Return the [x, y] coordinate for the center point of the cell that contains the specified text.  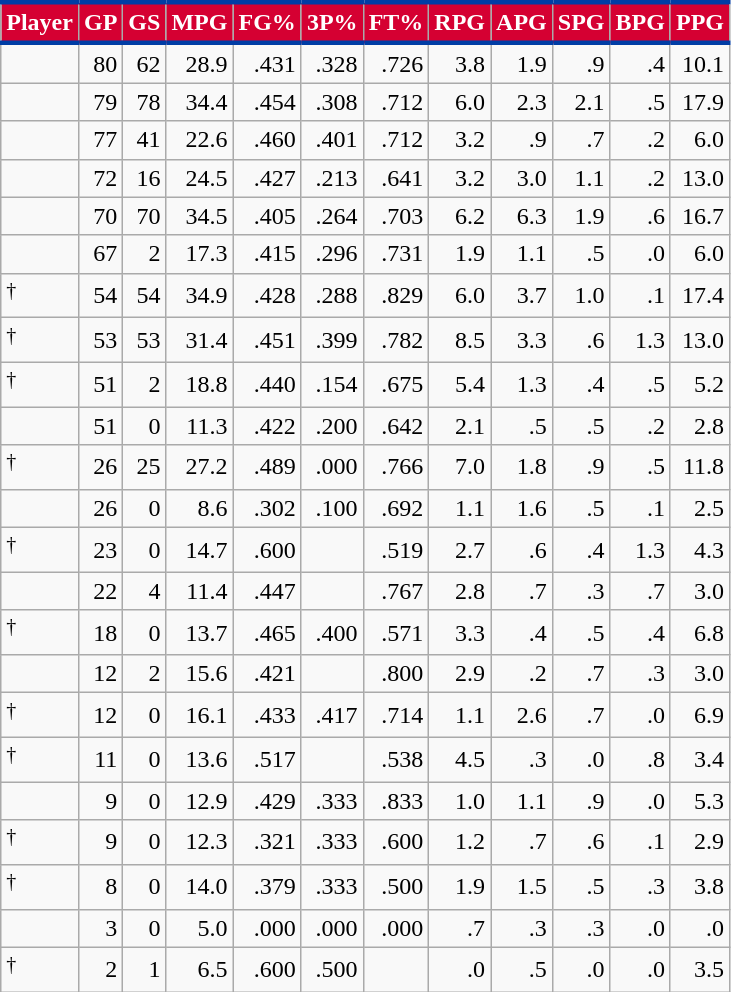
.302 [267, 508]
11.4 [200, 591]
.321 [267, 842]
15.6 [200, 674]
10.1 [700, 63]
3.5 [700, 970]
72 [100, 178]
2.5 [700, 508]
5.0 [200, 928]
28.9 [200, 63]
2.3 [522, 102]
.714 [396, 716]
11.3 [200, 426]
MPG [200, 22]
8.6 [200, 508]
.538 [396, 760]
11 [100, 760]
23 [100, 550]
3P% [332, 22]
67 [100, 254]
RPG [460, 22]
17.3 [200, 254]
41 [144, 140]
24.5 [200, 178]
1.5 [522, 886]
6.5 [200, 970]
13.6 [200, 760]
.431 [267, 63]
5.3 [700, 801]
1.6 [522, 508]
6.2 [460, 216]
.692 [396, 508]
.421 [267, 674]
31.4 [200, 340]
6.8 [700, 632]
6.3 [522, 216]
8 [100, 886]
3.4 [700, 760]
.429 [267, 801]
.571 [396, 632]
.829 [396, 296]
80 [100, 63]
2.6 [522, 716]
.415 [267, 254]
.766 [396, 468]
.213 [332, 178]
34.9 [200, 296]
.447 [267, 591]
.308 [332, 102]
62 [144, 63]
.288 [332, 296]
.399 [332, 340]
.417 [332, 716]
4 [144, 591]
.433 [267, 716]
SPG [581, 22]
1.2 [460, 842]
.328 [332, 63]
.200 [332, 426]
17.9 [700, 102]
.641 [396, 178]
.454 [267, 102]
22 [100, 591]
14.0 [200, 886]
34.5 [200, 216]
.489 [267, 468]
7.0 [460, 468]
.405 [267, 216]
.800 [396, 674]
.428 [267, 296]
Player [40, 22]
6.9 [700, 716]
.833 [396, 801]
.154 [332, 384]
34.4 [200, 102]
.460 [267, 140]
GP [100, 22]
.782 [396, 340]
4.5 [460, 760]
18.8 [200, 384]
2.7 [460, 550]
.400 [332, 632]
.422 [267, 426]
.465 [267, 632]
5.4 [460, 384]
16.1 [200, 716]
GS [144, 22]
13.7 [200, 632]
.100 [332, 508]
BPG [640, 22]
77 [100, 140]
1.8 [522, 468]
14.7 [200, 550]
FT% [396, 22]
18 [100, 632]
.379 [267, 886]
78 [144, 102]
4.3 [700, 550]
3.7 [522, 296]
APG [522, 22]
11.8 [700, 468]
.642 [396, 426]
1 [144, 970]
.767 [396, 591]
16.7 [700, 216]
16 [144, 178]
.8 [640, 760]
22.6 [200, 140]
27.2 [200, 468]
79 [100, 102]
12.3 [200, 842]
.703 [396, 216]
3 [100, 928]
.296 [332, 254]
5.2 [700, 384]
17.4 [700, 296]
.517 [267, 760]
8.5 [460, 340]
.726 [396, 63]
12.9 [200, 801]
FG% [267, 22]
.451 [267, 340]
.731 [396, 254]
.440 [267, 384]
.519 [396, 550]
.675 [396, 384]
25 [144, 468]
.401 [332, 140]
PPG [700, 22]
.427 [267, 178]
.264 [332, 216]
